Determine the [X, Y] coordinate at the center of the cell enclosing the given text.  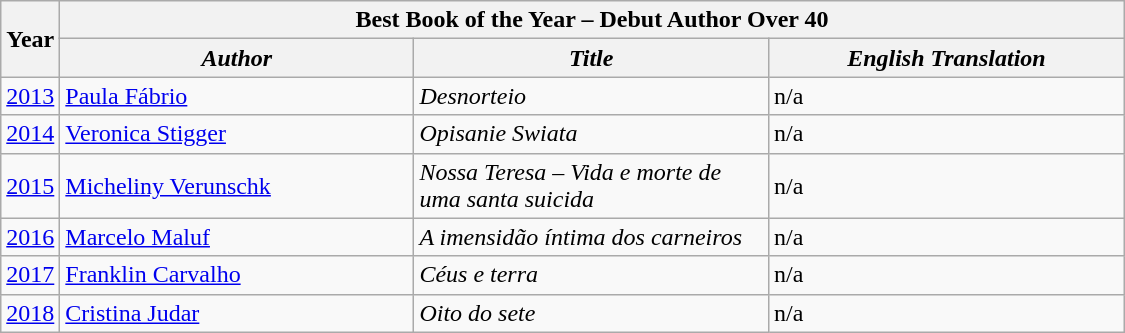
Marcelo Maluf [237, 237]
Opisanie Swiata [592, 134]
2018 [30, 313]
2015 [30, 186]
Franklin Carvalho [237, 275]
Micheliny Verunschk [237, 186]
2016 [30, 237]
Author [237, 58]
Veronica Stigger [237, 134]
Oito do sete [592, 313]
Cristina Judar [237, 313]
2017 [30, 275]
2014 [30, 134]
A imensidão íntima dos carneiros [592, 237]
Nossa Teresa – Vida e morte de uma santa suicida [592, 186]
Paula Fábrio [237, 96]
Best Book of the Year – Debut Author Over 40 [592, 20]
Year [30, 39]
Desnorteio [592, 96]
2013 [30, 96]
English Translation [947, 58]
Céus e terra [592, 275]
Title [592, 58]
